Identify which cell holds the provided text, then report its [x, y] central coordinate. 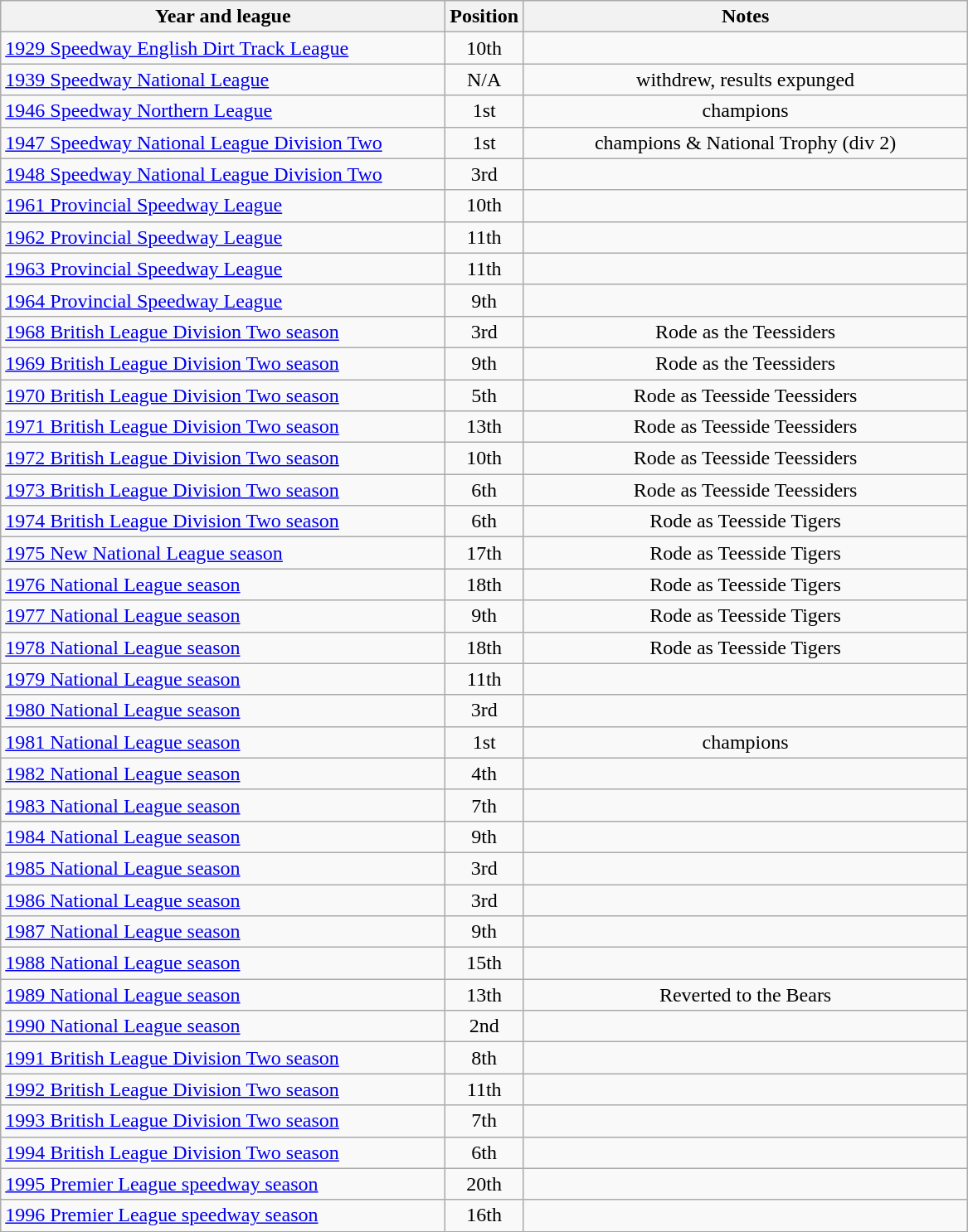
1961 Provincial Speedway League [223, 206]
15th [484, 963]
1991 British League Division Two season [223, 1058]
1947 Speedway National League Division Two [223, 143]
1980 National League season [223, 711]
1963 Provincial Speedway League [223, 269]
1986 National League season [223, 900]
1946 Speedway Northern League [223, 111]
4th [484, 774]
champions & National Trophy (div 2) [746, 143]
withdrew, results expunged [746, 80]
1973 British League Division Two season [223, 490]
1990 National League season [223, 1026]
16th [484, 1215]
1969 British League Division Two season [223, 363]
1988 National League season [223, 963]
5th [484, 395]
1994 British League Division Two season [223, 1152]
1977 National League season [223, 616]
Notes [746, 17]
1948 Speedway National League Division Two [223, 174]
1962 Provincial Speedway League [223, 237]
1981 National League season [223, 742]
1983 National League season [223, 805]
1964 Provincial Speedway League [223, 300]
1971 British League Division Two season [223, 427]
1939 Speedway National League [223, 80]
2nd [484, 1026]
1985 National League season [223, 868]
1992 British League Division Two season [223, 1089]
8th [484, 1058]
1996 Premier League speedway season [223, 1215]
Year and league [223, 17]
1929 Speedway English Dirt Track League [223, 48]
Reverted to the Bears [746, 995]
N/A [484, 80]
1970 British League Division Two season [223, 395]
20th [484, 1184]
1976 National League season [223, 584]
Position [484, 17]
1982 National League season [223, 774]
17th [484, 553]
1987 National League season [223, 932]
1984 National League season [223, 837]
1978 National League season [223, 648]
1974 British League Division Two season [223, 521]
1972 British League Division Two season [223, 458]
1975 New National League season [223, 553]
1995 Premier League speedway season [223, 1184]
1993 British League Division Two season [223, 1121]
1979 National League season [223, 679]
1968 British League Division Two season [223, 332]
1989 National League season [223, 995]
